Extract the [X, Y] coordinate from the center of the cell holding the provided text.  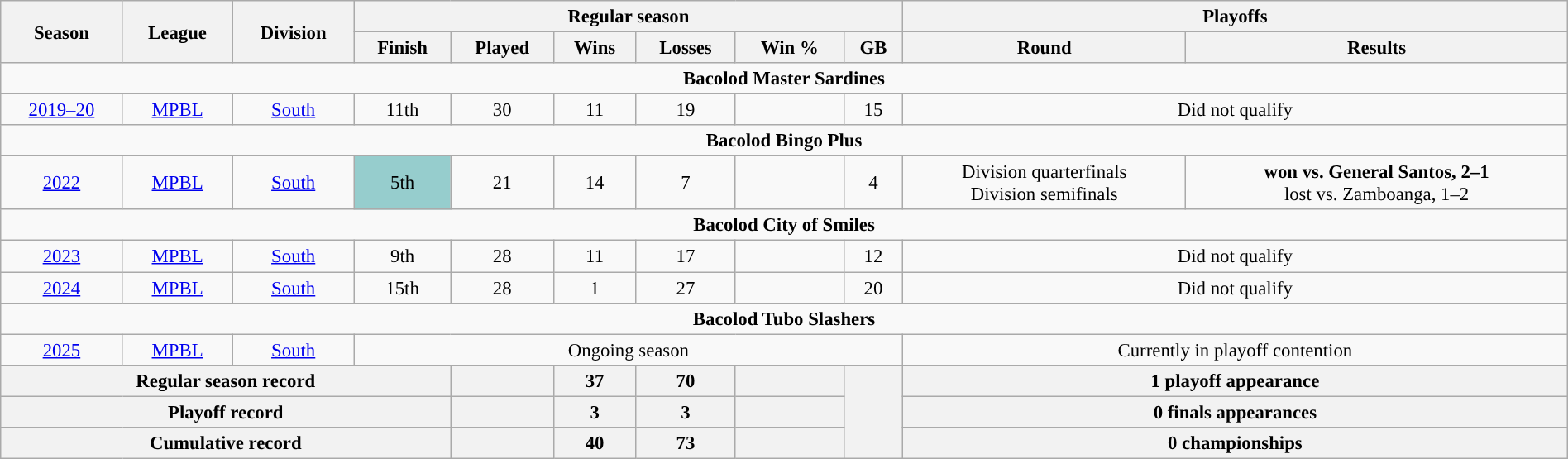
15 [873, 110]
Played [503, 48]
37 [594, 380]
Division [293, 31]
Finish [402, 48]
Cumulative record [226, 443]
League [177, 31]
70 [686, 380]
Results [1376, 48]
Ongoing season [629, 350]
11th [402, 110]
Round [1044, 48]
Playoffs [1235, 17]
Win % [789, 48]
40 [594, 443]
2023 [61, 256]
2019–20 [61, 110]
Bacolod City of Smiles [784, 226]
15th [402, 288]
7 [686, 184]
Bacolod Bingo Plus [784, 141]
Bacolod Master Sardines [784, 79]
Wins [594, 48]
30 [503, 110]
1 playoff appearance [1235, 380]
won vs. General Santos, 2–1 lost vs. Zamboanga, 1–2 [1376, 184]
5th [402, 184]
Regular season [629, 17]
Bacolod Tubo Slashers [784, 318]
9th [402, 256]
Season [61, 31]
73 [686, 443]
Currently in playoff contention [1235, 350]
20 [873, 288]
12 [873, 256]
Division quarterfinals Division semifinals [1044, 184]
1 [594, 288]
4 [873, 184]
2024 [61, 288]
2025 [61, 350]
Playoff record [226, 412]
0 championships [1235, 443]
19 [686, 110]
GB [873, 48]
Regular season record [226, 380]
Losses [686, 48]
2022 [61, 184]
0 finals appearances [1235, 412]
27 [686, 288]
14 [594, 184]
21 [503, 184]
17 [686, 256]
